Search for the cell housing the specified text and yield its (x, y) center coordinate. 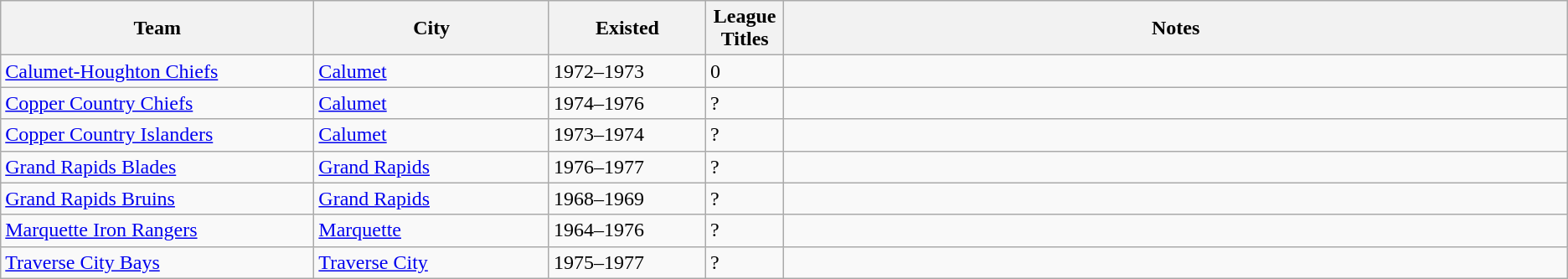
League Titles (745, 28)
Marquette Iron Rangers (157, 230)
0 (745, 71)
Grand Rapids Blades (157, 167)
Grand Rapids Bruins (157, 199)
Marquette (432, 230)
Calumet-Houghton Chiefs (157, 71)
City (432, 28)
1974–1976 (627, 103)
1972–1973 (627, 71)
Notes (1176, 28)
Copper Country Chiefs (157, 103)
1964–1976 (627, 230)
Team (157, 28)
1973–1974 (627, 135)
Copper Country Islanders (157, 135)
1975–1977 (627, 262)
Traverse City Bays (157, 262)
1976–1977 (627, 167)
Existed (627, 28)
Traverse City (432, 262)
1968–1969 (627, 199)
